Scan for the cell matching the given text and deliver its (x, y) coordinate at center. 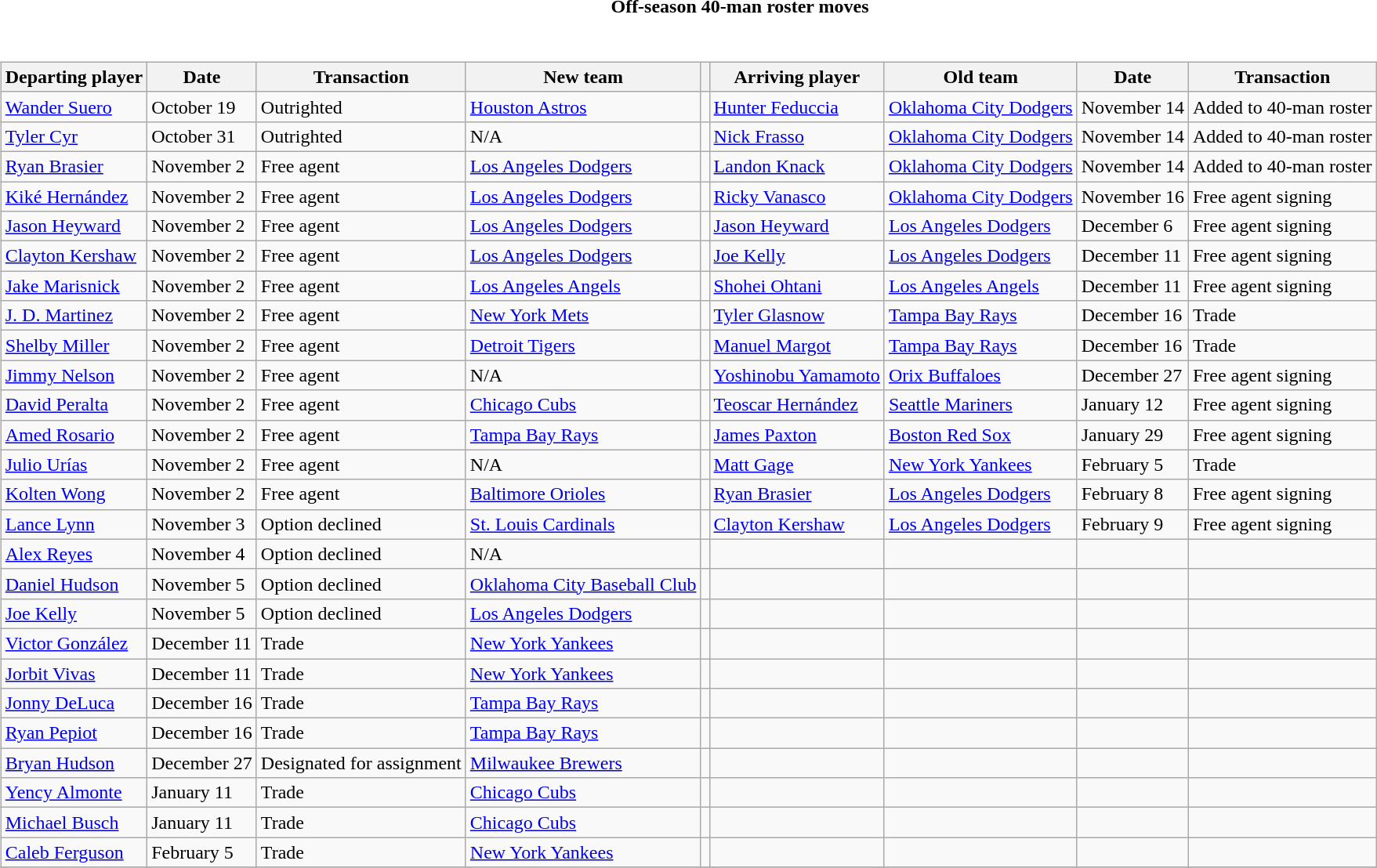
November 16 (1132, 197)
Julio Urías (74, 465)
Teoscar Hernández (796, 405)
St. Louis Cardinals (583, 524)
Kiké Hernández (74, 197)
Yoshinobu Yamamoto (796, 375)
Jake Marisnick (74, 286)
Matt Gage (796, 465)
Tyler Glasnow (796, 316)
Amed Rosario (74, 435)
Tyler Cyr (74, 136)
Nick Frasso (796, 136)
Hunter Feduccia (796, 107)
Bryan Hudson (74, 763)
Detroit Tigers (583, 345)
Baltimore Orioles (583, 494)
James Paxton (796, 435)
Lance Lynn (74, 524)
November 3 (202, 524)
Departing player (74, 77)
November 4 (202, 554)
Alex Reyes (74, 554)
Manuel Margot (796, 345)
December 6 (1132, 226)
David Peralta (74, 405)
Jonny DeLuca (74, 703)
Victor González (74, 643)
Old team (980, 77)
January 12 (1132, 405)
Yency Almonte (74, 793)
Arriving player (796, 77)
Milwaukee Brewers (583, 763)
Caleb Ferguson (74, 852)
February 8 (1132, 494)
Michael Busch (74, 823)
February 9 (1132, 524)
Shelby Miller (74, 345)
Wander Suero (74, 107)
Jimmy Nelson (74, 375)
Ryan Pepiot (74, 733)
Oklahoma City Baseball Club (583, 584)
New York Mets (583, 316)
Seattle Mariners (980, 405)
Jorbit Vivas (74, 673)
Designated for assignment (361, 763)
Orix Buffaloes (980, 375)
Boston Red Sox (980, 435)
Shohei Ohtani (796, 286)
Kolten Wong (74, 494)
Houston Astros (583, 107)
October 19 (202, 107)
New team (583, 77)
October 31 (202, 136)
Landon Knack (796, 166)
Ricky Vanasco (796, 197)
J. D. Martinez (74, 316)
January 29 (1132, 435)
Daniel Hudson (74, 584)
